Pinpoint the cell where the given text exists, returning its (X, Y) midpoint coordinate. 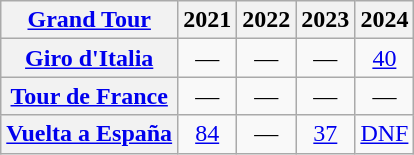
Giro d'Italia (90, 58)
Grand Tour (90, 20)
84 (208, 134)
Tour de France (90, 96)
2023 (326, 20)
2021 (208, 20)
2024 (384, 20)
40 (384, 58)
2022 (266, 20)
Vuelta a España (90, 134)
37 (326, 134)
DNF (384, 134)
